Provide the (x, y) coordinate of the cell's center where the given text is located.  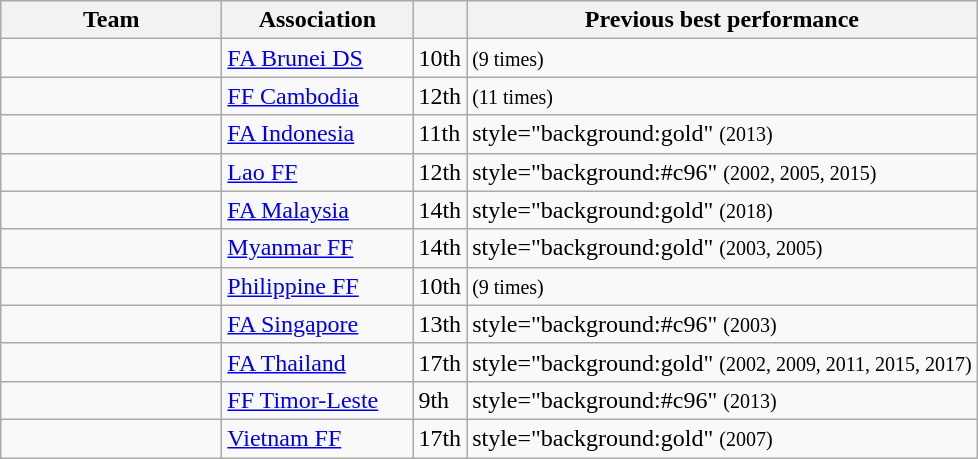
style="background:gold" (2013) (722, 134)
13th (440, 324)
Association (318, 20)
FA Malaysia (318, 210)
FA Brunei DS (318, 58)
9th (440, 400)
FF Cambodia (318, 96)
Team (112, 20)
style="background:gold" (2007) (722, 438)
style="background:#c96" (2003) (722, 324)
FF Timor-Leste (318, 400)
Vietnam FF (318, 438)
FA Singapore (318, 324)
FA Thailand (318, 362)
Myanmar FF (318, 248)
Lao FF (318, 172)
FA Indonesia (318, 134)
style="background:gold" (2002, 2009, 2011, 2015, 2017) (722, 362)
style="background:gold" (2018) (722, 210)
style="background:gold" (2003, 2005) (722, 248)
11th (440, 134)
style="background:#c96" (2002, 2005, 2015) (722, 172)
(11 times) (722, 96)
style="background:#c96" (2013) (722, 400)
Philippine FF (318, 286)
Previous best performance (722, 20)
